For the text-containing cell, return its midpoint in (X, Y) coordinate format. 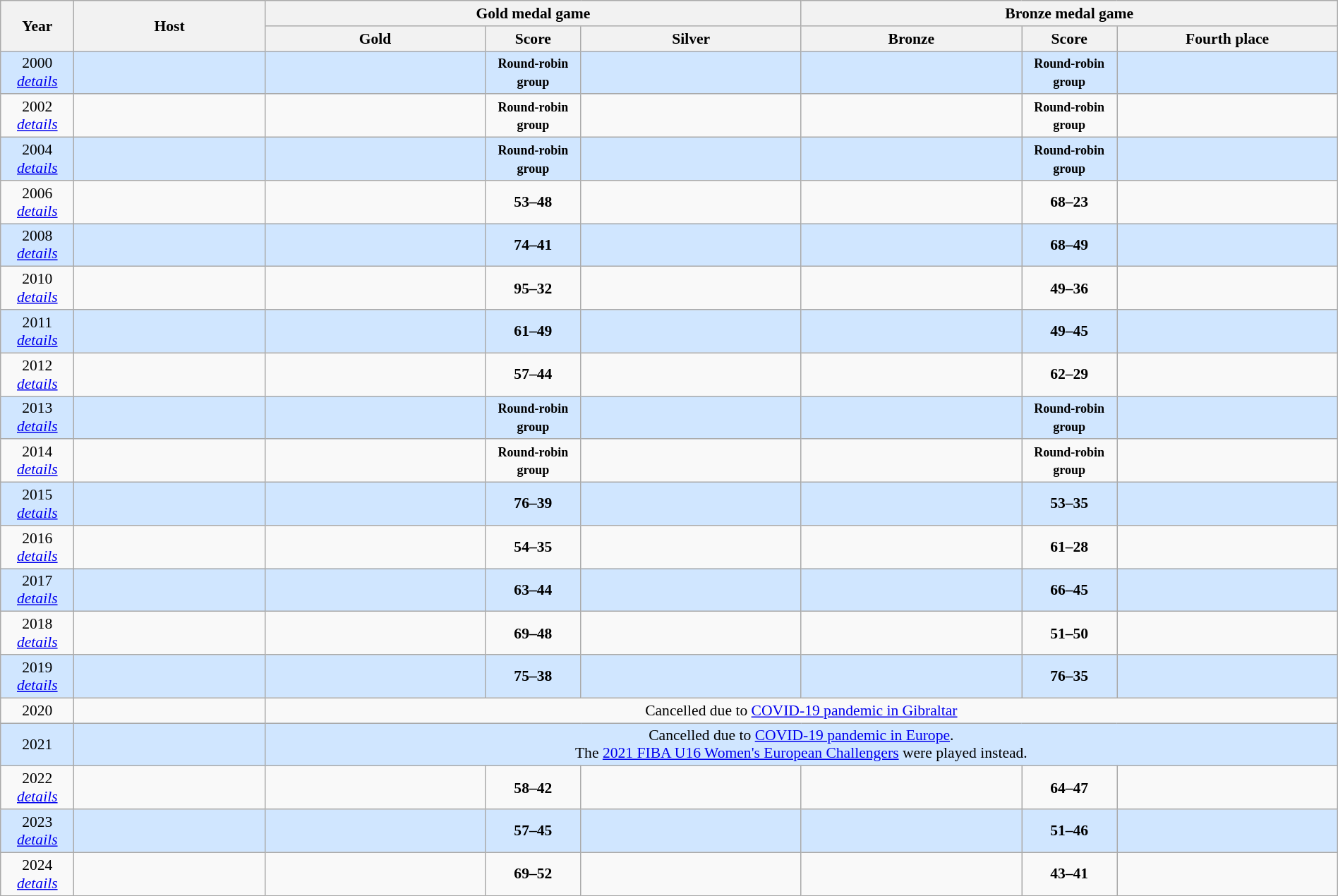
2013details (37, 418)
2019details (37, 676)
2008details (37, 246)
Bronze medal game (1069, 13)
2012details (37, 374)
2018details (37, 634)
2004details (37, 159)
2024details (37, 873)
61–49 (534, 332)
53–48 (534, 202)
43–41 (1070, 873)
2023details (37, 831)
74–41 (534, 246)
95–32 (534, 288)
Bronze (911, 39)
66–45 (1070, 590)
2022details (37, 787)
62–29 (1070, 374)
Gold (375, 39)
49–45 (1070, 332)
2010details (37, 288)
57–45 (534, 831)
69–52 (534, 873)
Silver (691, 39)
Cancelled due to COVID-19 pandemic in Europe.The 2021 FIBA U16 Women's European Challengers were played instead. (801, 745)
61–28 (1070, 547)
Year (37, 25)
2017details (37, 590)
68–49 (1070, 246)
Fourth place (1227, 39)
53–35 (1070, 504)
2014details (37, 461)
76–39 (534, 504)
51–46 (1070, 831)
63–44 (534, 590)
2002details (37, 116)
75–38 (534, 676)
57–44 (534, 374)
76–35 (1070, 676)
2021 (37, 745)
Host (169, 25)
51–50 (1070, 634)
Gold medal game (533, 13)
54–35 (534, 547)
69–48 (534, 634)
68–23 (1070, 202)
2000details (37, 72)
58–42 (534, 787)
2016details (37, 547)
2006details (37, 202)
2020 (37, 710)
49–36 (1070, 288)
64–47 (1070, 787)
2015details (37, 504)
Cancelled due to COVID-19 pandemic in Gibraltar (801, 710)
2011details (37, 332)
